Return (X, Y) of the center of cell containing provided text 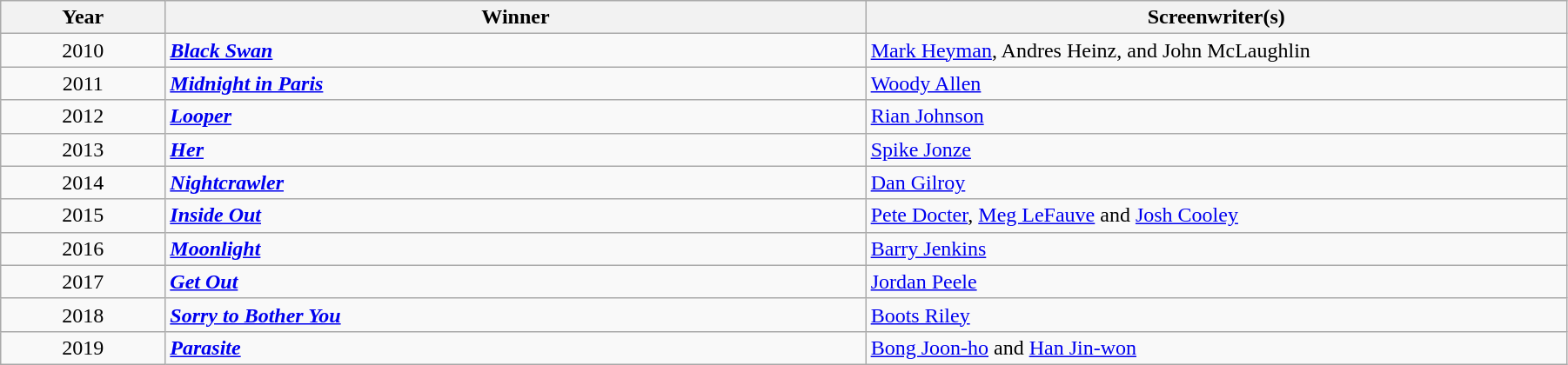
Get Out (515, 282)
Looper (515, 116)
Woody Allen (1216, 83)
Winner (515, 17)
Boots Riley (1216, 315)
Year (84, 17)
Her (515, 149)
2014 (84, 182)
Sorry to Bother You (515, 315)
Inside Out (515, 216)
2015 (84, 216)
Rian Johnson (1216, 116)
2013 (84, 149)
2017 (84, 282)
Spike Jonze (1216, 149)
Black Swan (515, 50)
Bong Joon-ho and Han Jin-won (1216, 348)
Pete Docter, Meg LeFauve and Josh Cooley (1216, 216)
Moonlight (515, 249)
Screenwriter(s) (1216, 17)
Dan Gilroy (1216, 182)
Parasite (515, 348)
2011 (84, 83)
2018 (84, 315)
2010 (84, 50)
2012 (84, 116)
Barry Jenkins (1216, 249)
2016 (84, 249)
Jordan Peele (1216, 282)
Nightcrawler (515, 182)
Midnight in Paris (515, 83)
2019 (84, 348)
Mark Heyman, Andres Heinz, and John McLaughlin (1216, 50)
